Return the (X, Y) coordinate for the center point of the cell that contains the specified text.  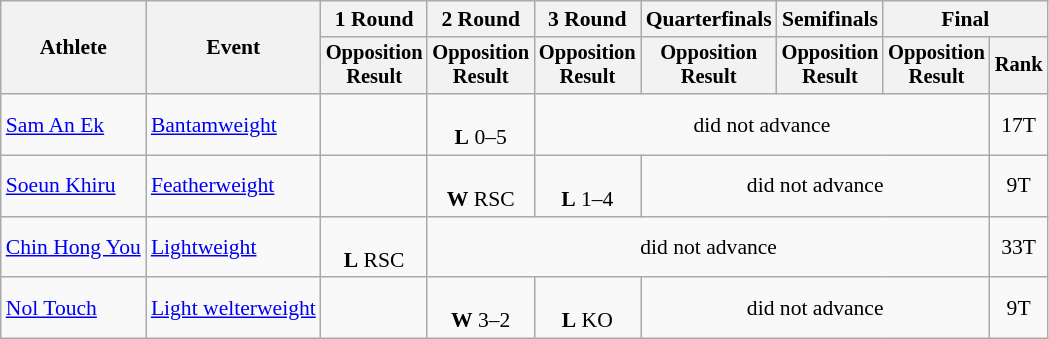
Light welterweight (234, 308)
Semifinals (830, 19)
W RSC (480, 186)
33T (1019, 248)
Rank (1019, 66)
Quarterfinals (709, 19)
Event (234, 48)
1 Round (374, 19)
Bantamweight (234, 124)
Athlete (74, 48)
Soeun Khiru (74, 186)
Lightweight (234, 248)
Chin Hong You (74, 248)
Final (965, 19)
L RSC (374, 248)
2 Round (480, 19)
L KO (588, 308)
Nol Touch (74, 308)
17T (1019, 124)
Featherweight (234, 186)
W 3–2 (480, 308)
Sam An Ek (74, 124)
3 Round (588, 19)
L 1–4 (588, 186)
L 0–5 (480, 124)
